Return [x, y] of the center of cell containing provided text 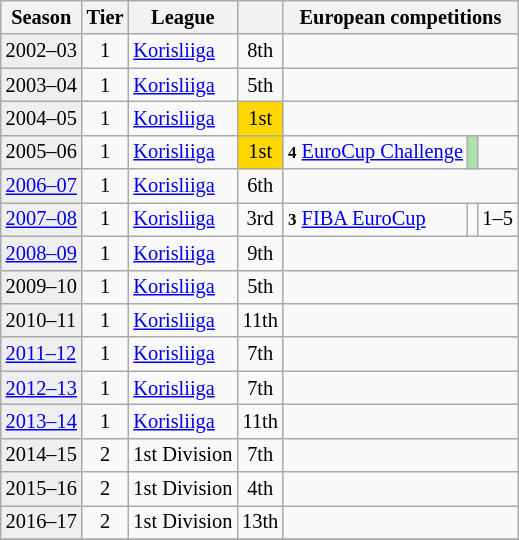
Season [42, 17]
3 FIBA EuroCup [376, 219]
2014–15 [42, 455]
European competitions [400, 17]
2010–11 [42, 320]
4 EuroCup Challenge [376, 152]
4th [260, 489]
Tier [106, 17]
League [182, 17]
2003–04 [42, 85]
2005–06 [42, 152]
13th [260, 522]
2016–17 [42, 522]
3rd [260, 219]
6th [260, 186]
2008–09 [42, 253]
2013–14 [42, 421]
2015–16 [42, 489]
2007–08 [42, 219]
8th [260, 51]
2006–07 [42, 186]
9th [260, 253]
2011–12 [42, 354]
2002–03 [42, 51]
2009–10 [42, 287]
1–5 [497, 219]
2004–05 [42, 118]
2012–13 [42, 388]
